Extract the (x, y) coordinate from the center of the cell holding the provided text.  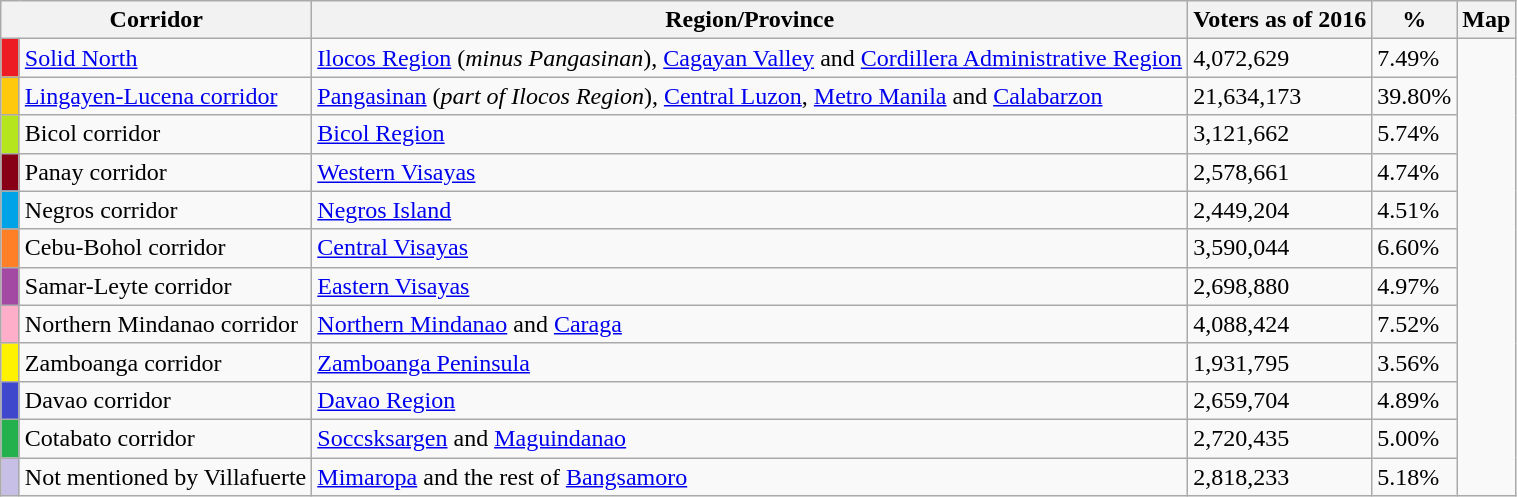
4,072,629 (1280, 58)
5.74% (1414, 134)
Soccsksargen and Maguindanao (750, 438)
Eastern Visayas (750, 286)
4.97% (1414, 286)
Negros Island (750, 210)
Samar-Leyte corridor (165, 286)
Corridor (156, 20)
5.18% (1414, 477)
Davao corridor (165, 400)
Northern Mindanao corridor (165, 324)
7.49% (1414, 58)
3.56% (1414, 362)
3,590,044 (1280, 248)
Map (1486, 20)
Region/Province (750, 20)
4.74% (1414, 172)
Mimaropa and the rest of Bangsamoro (750, 477)
Northern Mindanao and Caraga (750, 324)
Zamboanga corridor (165, 362)
5.00% (1414, 438)
Not mentioned by Villafuerte (165, 477)
2,698,880 (1280, 286)
Pangasinan (part of Ilocos Region), Central Luzon, Metro Manila and Calabarzon (750, 96)
2,449,204 (1280, 210)
Negros corridor (165, 210)
Cebu-Bohol corridor (165, 248)
Zamboanga Peninsula (750, 362)
Solid North (165, 58)
4,088,424 (1280, 324)
39.80% (1414, 96)
Western Visayas (750, 172)
Davao Region (750, 400)
7.52% (1414, 324)
3,121,662 (1280, 134)
6.60% (1414, 248)
Panay corridor (165, 172)
Lingayen-Lucena corridor (165, 96)
2,659,704 (1280, 400)
4.89% (1414, 400)
2,818,233 (1280, 477)
Voters as of 2016 (1280, 20)
4.51% (1414, 210)
Central Visayas (750, 248)
2,720,435 (1280, 438)
2,578,661 (1280, 172)
21,634,173 (1280, 96)
1,931,795 (1280, 362)
Bicol Region (750, 134)
Bicol corridor (165, 134)
Ilocos Region (minus Pangasinan), Cagayan Valley and Cordillera Administrative Region (750, 58)
% (1414, 20)
Cotabato corridor (165, 438)
